For the text-containing cell, return its midpoint in (x, y) coordinate format. 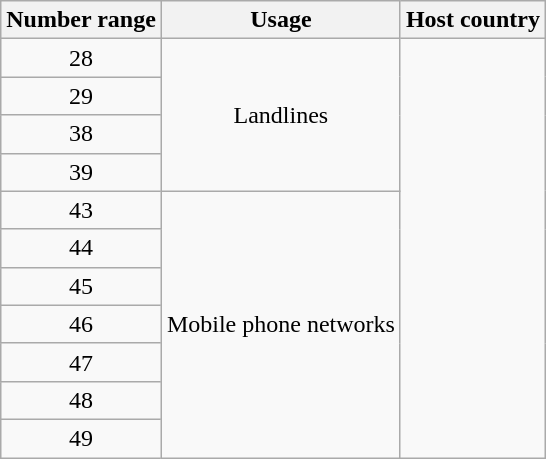
43 (82, 210)
Mobile phone networks (280, 324)
39 (82, 172)
Usage (280, 20)
44 (82, 248)
Number range (82, 20)
46 (82, 324)
49 (82, 438)
47 (82, 362)
29 (82, 96)
Landlines (280, 115)
28 (82, 58)
45 (82, 286)
Host country (472, 20)
38 (82, 134)
48 (82, 400)
